Determine the [X, Y] coordinate at the center of the cell enclosing the given text.  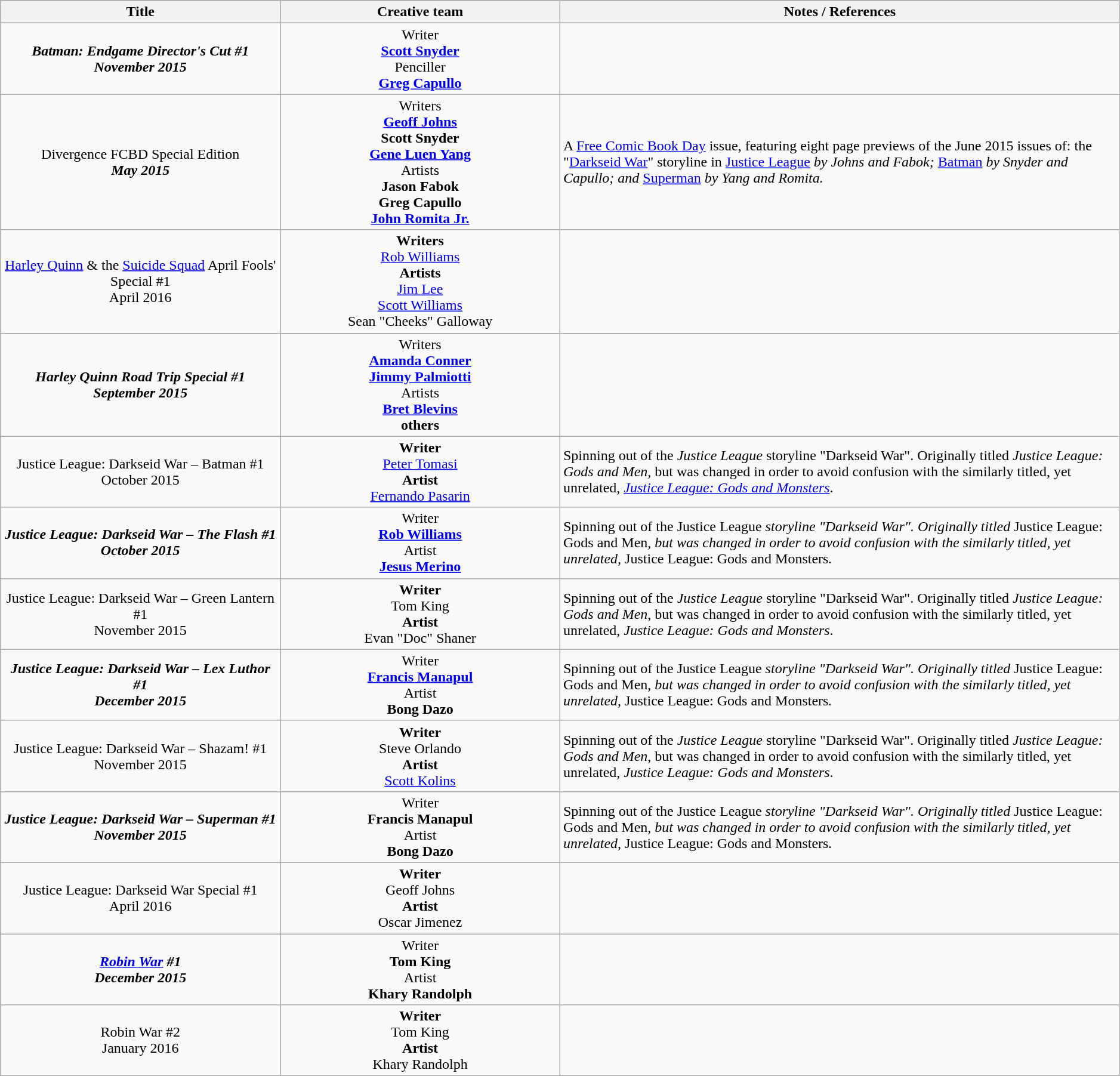
Harley Quinn Road Trip Special #1September 2015 [141, 384]
Title [141, 12]
Justice League: Darkseid War – Superman #1November 2015 [141, 827]
Justice League: Darkseid War – The Flash #1October 2015 [141, 543]
Justice League: Darkseid War – Green Lantern #1November 2015 [141, 613]
Divergence FCBD Special Edition May 2015 [141, 162]
Justice League: Darkseid War – Batman #1October 2015 [141, 471]
WriterRob WilliamsArtistJesus Merino [420, 543]
WritersRob WilliamsArtistsJim LeeScott WilliamsSean "Cheeks" Galloway [420, 282]
WriterGeoff JohnsArtistOscar Jimenez [420, 898]
Batman: Endgame Director's Cut #1November 2015 [141, 58]
WriterScott SnyderPencillerGreg Capullo [420, 58]
WritersAmanda ConnerJimmy PalmiottiArtistsBret Blevinsothers [420, 384]
WritersGeoff JohnsScott SnyderGene Luen YangArtistsJason FabokGreg CapulloJohn Romita Jr. [420, 162]
Robin War #2January 2016 [141, 1041]
Justice League: Darkseid War Special #1April 2016 [141, 898]
WriterTom KingArtistEvan "Doc" Shaner [420, 613]
Justice League: Darkseid War – Shazam! #1November 2015 [141, 756]
Harley Quinn & the Suicide Squad April Fools' Special #1April 2016 [141, 282]
Creative team [420, 12]
Justice League: Darkseid War – Lex Luthor #1December 2015 [141, 685]
WriterSteve OrlandoArtistScott Kolins [420, 756]
Notes / References [840, 12]
WriterPeter TomasiArtistFernando Pasarin [420, 471]
Robin War #1December 2015 [141, 969]
